Search for the cell housing the specified text and yield its (x, y) center coordinate. 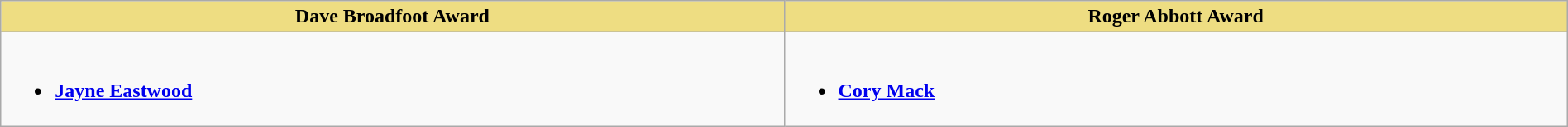
Roger Abbott Award (1176, 17)
Dave Broadfoot Award (392, 17)
Jayne Eastwood (392, 80)
Cory Mack (1176, 80)
